Extract the (X, Y) coordinate from the center of the cell holding the provided text.  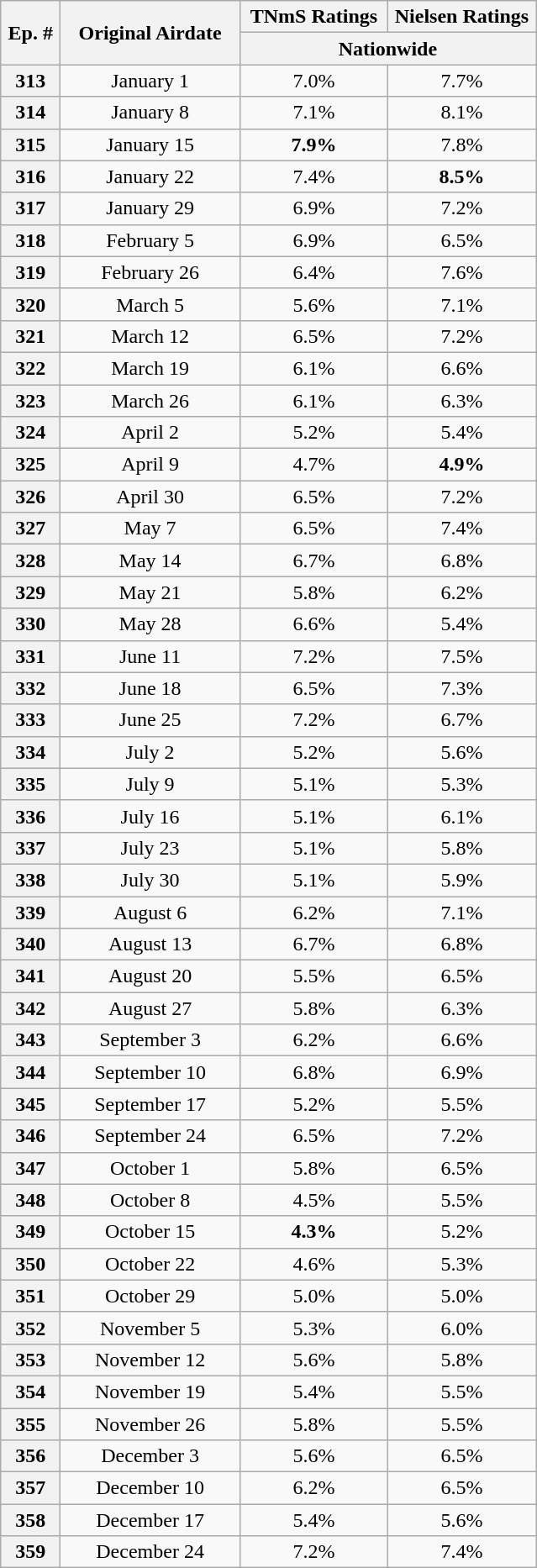
329 (30, 592)
August 6 (150, 912)
March 5 (150, 304)
7.9% (313, 145)
335 (30, 784)
7.5% (461, 656)
January 15 (150, 145)
May 7 (150, 529)
343 (30, 1040)
5.9% (461, 880)
358 (30, 1520)
January 29 (150, 208)
315 (30, 145)
November 12 (150, 1360)
334 (30, 752)
354 (30, 1392)
May 21 (150, 592)
327 (30, 529)
7.3% (461, 688)
330 (30, 624)
336 (30, 816)
325 (30, 465)
April 2 (150, 433)
347 (30, 1168)
359 (30, 1552)
July 2 (150, 752)
355 (30, 1424)
350 (30, 1264)
June 11 (150, 656)
November 26 (150, 1424)
314 (30, 113)
Original Airdate (150, 33)
December 3 (150, 1456)
7.8% (461, 145)
March 19 (150, 368)
March 26 (150, 401)
8.1% (461, 113)
February 26 (150, 272)
4.3% (313, 1232)
332 (30, 688)
319 (30, 272)
July 23 (150, 848)
323 (30, 401)
321 (30, 336)
317 (30, 208)
July 16 (150, 816)
7.0% (313, 81)
October 22 (150, 1264)
August 20 (150, 976)
September 24 (150, 1136)
349 (30, 1232)
6.4% (313, 272)
Nationwide (387, 49)
September 17 (150, 1104)
333 (30, 720)
328 (30, 560)
352 (30, 1328)
316 (30, 176)
January 1 (150, 81)
January 8 (150, 113)
345 (30, 1104)
February 5 (150, 240)
October 15 (150, 1232)
August 13 (150, 944)
August 27 (150, 1008)
4.6% (313, 1264)
351 (30, 1296)
4.9% (461, 465)
344 (30, 1072)
October 1 (150, 1168)
341 (30, 976)
4.5% (313, 1200)
September 3 (150, 1040)
338 (30, 880)
318 (30, 240)
357 (30, 1488)
346 (30, 1136)
May 28 (150, 624)
7.7% (461, 81)
Nielsen Ratings (461, 17)
October 29 (150, 1296)
June 18 (150, 688)
March 12 (150, 336)
October 8 (150, 1200)
348 (30, 1200)
331 (30, 656)
6.0% (461, 1328)
July 9 (150, 784)
356 (30, 1456)
342 (30, 1008)
324 (30, 433)
8.5% (461, 176)
May 14 (150, 560)
4.7% (313, 465)
353 (30, 1360)
July 30 (150, 880)
April 9 (150, 465)
320 (30, 304)
December 17 (150, 1520)
337 (30, 848)
326 (30, 497)
September 10 (150, 1072)
June 25 (150, 720)
November 5 (150, 1328)
December 10 (150, 1488)
339 (30, 912)
340 (30, 944)
November 19 (150, 1392)
December 24 (150, 1552)
322 (30, 368)
January 22 (150, 176)
7.6% (461, 272)
TNmS Ratings (313, 17)
April 30 (150, 497)
Ep. # (30, 33)
313 (30, 81)
